Identify which cell holds the provided text, then report its (X, Y) central coordinate. 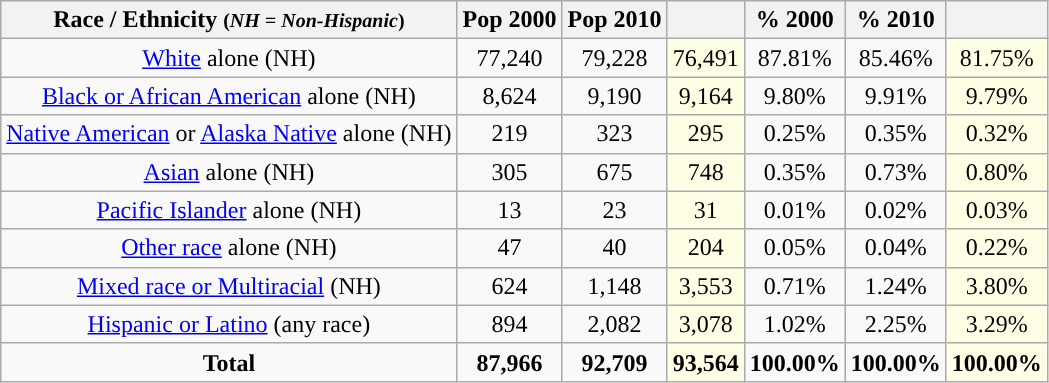
295 (706, 134)
Mixed race or Multiracial (NH) (229, 286)
3.29% (996, 324)
Black or African American alone (NH) (229, 96)
3.80% (996, 286)
81.75% (996, 58)
305 (510, 172)
Pop 2000 (510, 20)
79,228 (614, 58)
0.01% (794, 210)
% 2000 (794, 20)
9.79% (996, 96)
Native American or Alaska Native alone (NH) (229, 134)
1.24% (896, 286)
9.80% (794, 96)
894 (510, 324)
76,491 (706, 58)
87,966 (510, 362)
323 (614, 134)
92,709 (614, 362)
9.91% (896, 96)
Total (229, 362)
748 (706, 172)
0.73% (896, 172)
3,078 (706, 324)
0.22% (996, 248)
87.81% (794, 58)
0.03% (996, 210)
23 (614, 210)
2,082 (614, 324)
0.04% (896, 248)
1,148 (614, 286)
1.02% (794, 324)
Pop 2010 (614, 20)
31 (706, 210)
Asian alone (NH) (229, 172)
Other race alone (NH) (229, 248)
Race / Ethnicity (NH = Non-Hispanic) (229, 20)
0.32% (996, 134)
% 2010 (896, 20)
40 (614, 248)
3,553 (706, 286)
0.02% (896, 210)
0.71% (794, 286)
0.05% (794, 248)
13 (510, 210)
77,240 (510, 58)
47 (510, 248)
9,164 (706, 96)
0.25% (794, 134)
2.25% (896, 324)
624 (510, 286)
White alone (NH) (229, 58)
219 (510, 134)
675 (614, 172)
Pacific Islander alone (NH) (229, 210)
8,624 (510, 96)
93,564 (706, 362)
Hispanic or Latino (any race) (229, 324)
204 (706, 248)
0.80% (996, 172)
85.46% (896, 58)
9,190 (614, 96)
